Search for the cell housing the specified text and yield its (x, y) center coordinate. 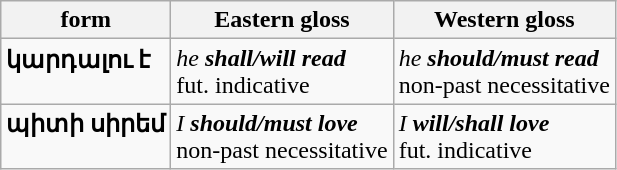
I will/shall love fut. indicative (504, 136)
I should/must love non-past necessitative (282, 136)
պիտի սիրեմ (86, 136)
Western gloss (504, 20)
he shall/will read fut. indicative (282, 72)
he should/must read non-past necessitative (504, 72)
կարդալու է (86, 72)
form (86, 20)
Eastern gloss (282, 20)
